Return [x, y] of the center of cell containing provided text 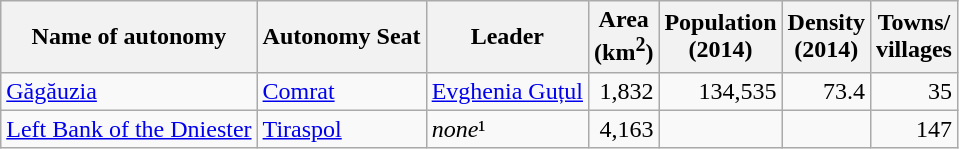
Comrat [342, 91]
73.4 [826, 91]
Towns/villages [914, 37]
Evghenia Guțul [507, 91]
Găgăuzia [129, 91]
Autonomy Seat [342, 37]
Population(2014) [720, 37]
Left Bank of the Dniester [129, 129]
Density(2014) [826, 37]
Name of autonomy [129, 37]
134,535 [720, 91]
Area(km2) [624, 37]
Leader [507, 37]
147 [914, 129]
1,832 [624, 91]
Tiraspol [342, 129]
none¹ [507, 129]
35 [914, 91]
4,163 [624, 129]
